Output the [x, y] coordinate of the center of the cell containing the given text.  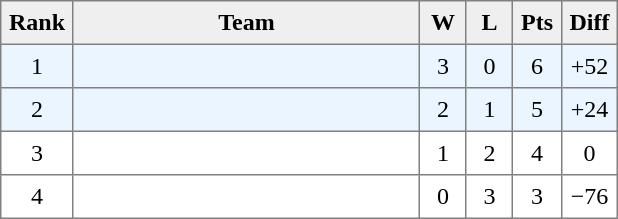
+24 [589, 110]
Pts [537, 23]
W [443, 23]
Diff [589, 23]
Team [246, 23]
5 [537, 110]
L [489, 23]
6 [537, 66]
+52 [589, 66]
−76 [589, 197]
Rank [38, 23]
